Capture the cell that displays the provided text and extract its (X, Y) central coordinate. 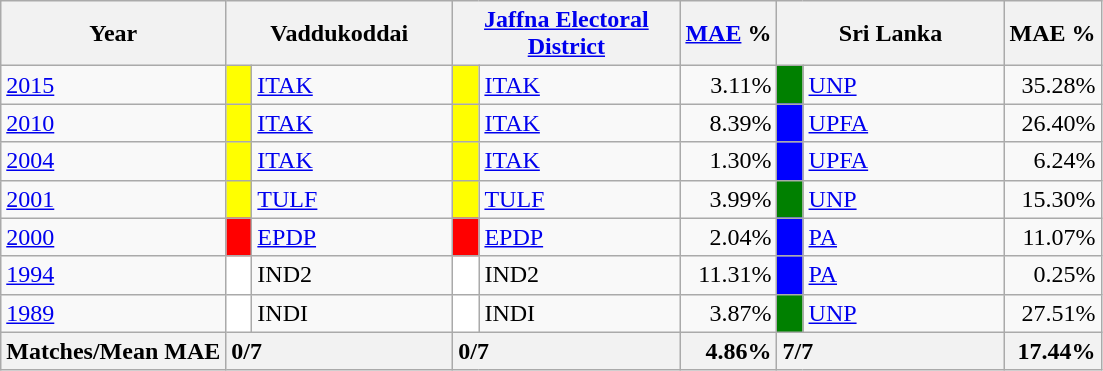
2001 (114, 199)
Sri Lanka (890, 34)
Year (114, 34)
Jaffna Electoral District (566, 34)
4.86% (728, 351)
Vaddukoddai (340, 34)
3.99% (728, 199)
1.30% (728, 161)
2010 (114, 123)
2.04% (728, 237)
3.87% (728, 313)
2000 (114, 237)
1989 (114, 313)
3.11% (728, 85)
2004 (114, 161)
8.39% (728, 123)
1994 (114, 275)
27.51% (1052, 313)
11.31% (728, 275)
7/7 (890, 351)
6.24% (1052, 161)
11.07% (1052, 237)
35.28% (1052, 85)
Matches/Mean MAE (114, 351)
26.40% (1052, 123)
2015 (114, 85)
0.25% (1052, 275)
17.44% (1052, 351)
15.30% (1052, 199)
